Capture the cell that displays the provided text and extract its [X, Y] central coordinate. 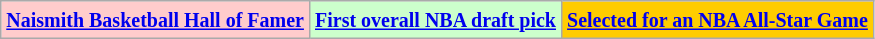
First overall NBA draft pick [435, 20]
Selected for an NBA All-Star Game [718, 20]
Naismith Basketball Hall of Famer [156, 20]
